Detect which cell encompasses the target text, then output its [x, y] center coordinate. 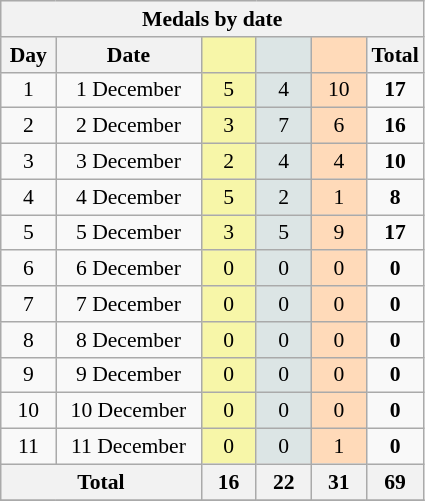
22 [284, 482]
5 December [128, 233]
1 December [128, 90]
9 December [128, 375]
10 December [128, 411]
2 December [128, 126]
4 December [128, 197]
11 [28, 447]
Day [28, 55]
11 December [128, 447]
69 [394, 482]
Medals by date [212, 19]
31 [338, 482]
8 December [128, 340]
3 December [128, 162]
7 December [128, 304]
6 December [128, 269]
Date [128, 55]
